Locate the cell with the specified text and output its [x, y] center coordinate. 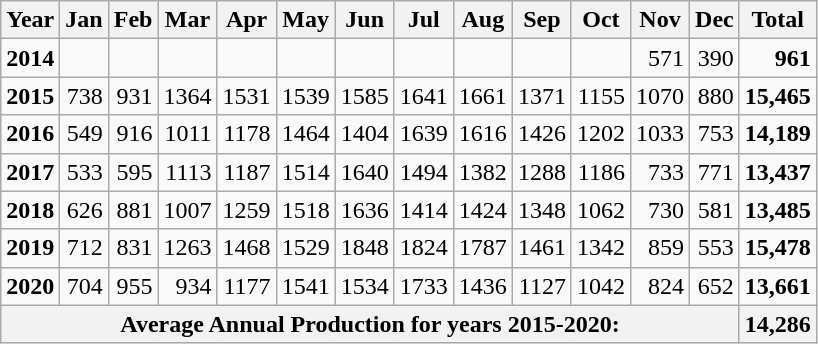
730 [660, 210]
1534 [364, 286]
2020 [30, 286]
1848 [364, 248]
1640 [364, 172]
2019 [30, 248]
1382 [482, 172]
859 [660, 248]
13,485 [778, 210]
704 [84, 286]
1127 [542, 286]
2014 [30, 58]
1263 [188, 248]
Year [30, 20]
1414 [424, 210]
1288 [542, 172]
Apr [246, 20]
1531 [246, 96]
1529 [306, 248]
824 [660, 286]
2016 [30, 134]
652 [715, 286]
15,465 [778, 96]
1733 [424, 286]
1636 [364, 210]
Jan [84, 20]
1585 [364, 96]
1342 [600, 248]
1155 [600, 96]
2018 [30, 210]
1033 [660, 134]
1541 [306, 286]
Aug [482, 20]
Oct [600, 20]
549 [84, 134]
1639 [424, 134]
Jun [364, 20]
553 [715, 248]
1186 [600, 172]
831 [133, 248]
1436 [482, 286]
Average Annual Production for years 2015-2020: [370, 324]
753 [715, 134]
1426 [542, 134]
1824 [424, 248]
1494 [424, 172]
Sep [542, 20]
916 [133, 134]
626 [84, 210]
881 [133, 210]
14,286 [778, 324]
13,661 [778, 286]
712 [84, 248]
Total [778, 20]
1202 [600, 134]
1348 [542, 210]
955 [133, 286]
1514 [306, 172]
1042 [600, 286]
1461 [542, 248]
595 [133, 172]
1518 [306, 210]
931 [133, 96]
1364 [188, 96]
1259 [246, 210]
2015 [30, 96]
1539 [306, 96]
1062 [600, 210]
1404 [364, 134]
Feb [133, 20]
13,437 [778, 172]
1187 [246, 172]
1070 [660, 96]
1371 [542, 96]
1177 [246, 286]
Dec [715, 20]
581 [715, 210]
1178 [246, 134]
May [306, 20]
1007 [188, 210]
Mar [188, 20]
1787 [482, 248]
2017 [30, 172]
14,189 [778, 134]
961 [778, 58]
390 [715, 58]
1011 [188, 134]
1616 [482, 134]
1424 [482, 210]
733 [660, 172]
1113 [188, 172]
1468 [246, 248]
738 [84, 96]
1464 [306, 134]
Jul [424, 20]
934 [188, 286]
15,478 [778, 248]
533 [84, 172]
Nov [660, 20]
771 [715, 172]
1661 [482, 96]
880 [715, 96]
1641 [424, 96]
571 [660, 58]
